Provide the [X, Y] coordinate of the cell's center where the given text is located.  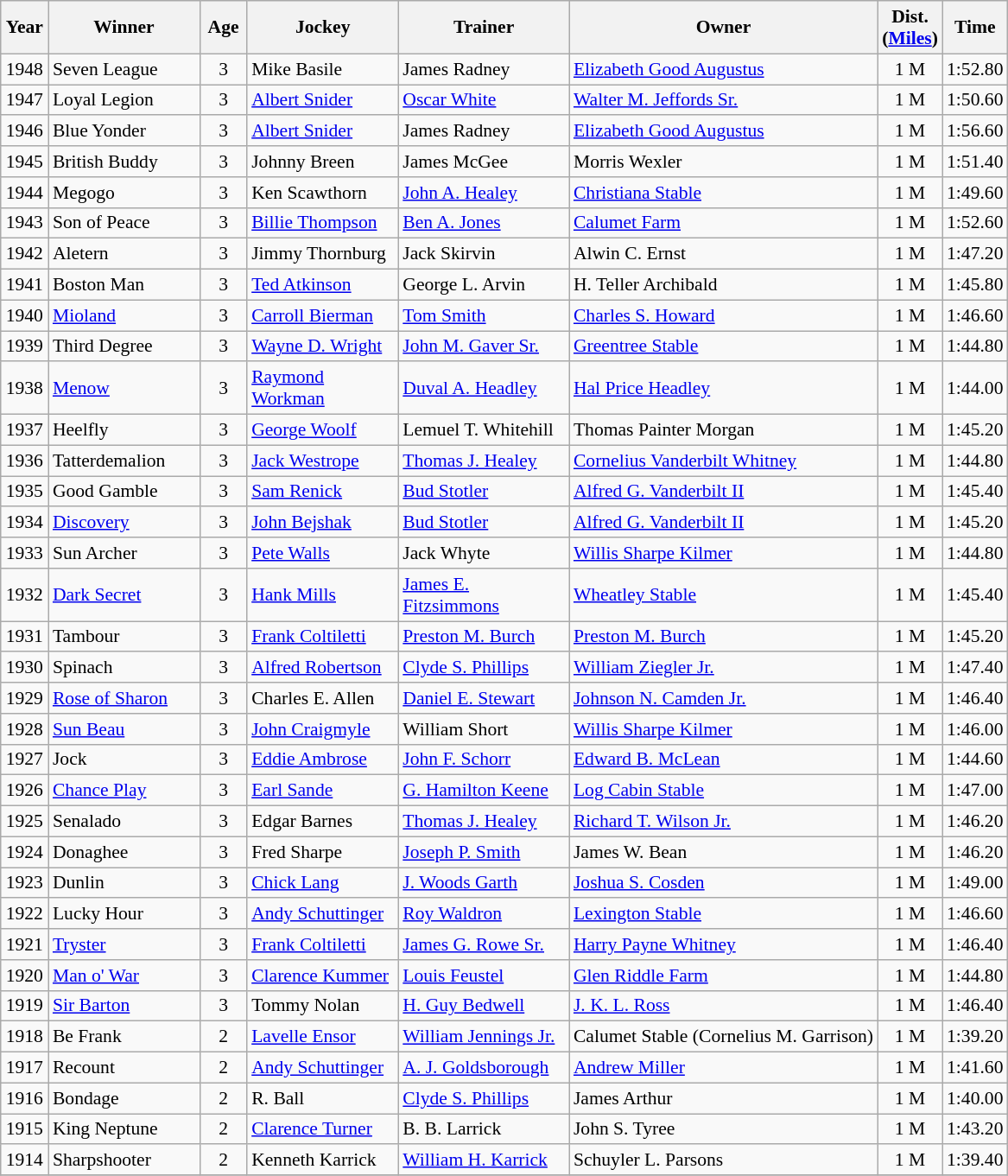
Clarence Kummer [323, 976]
Louis Feustel [484, 976]
1938 [24, 389]
Clarence Turner [323, 1129]
Bondage [124, 1098]
Andrew Miller [724, 1068]
William H. Karrick [484, 1160]
1914 [24, 1160]
1915 [24, 1129]
1:39.40 [974, 1160]
1:45.80 [974, 285]
Ben A. Jones [484, 223]
1917 [24, 1068]
James G. Rowe Sr. [484, 944]
1937 [24, 430]
Rose of Sharon [124, 698]
1947 [24, 100]
John A. Healey [484, 193]
1942 [24, 254]
Mioland [124, 315]
Edgar Barnes [323, 822]
Megogo [124, 193]
1:47.20 [974, 254]
1916 [24, 1098]
Sam Renick [323, 492]
George Woolf [323, 430]
Jimmy Thornburg [323, 254]
1935 [24, 492]
Duval A. Headley [484, 389]
John S. Tyree [724, 1129]
Log Cabin Stable [724, 791]
1930 [24, 668]
Sharpshooter [124, 1160]
Calumet Stable (Cornelius M. Garrison) [724, 1037]
Senalado [124, 822]
1923 [24, 883]
Richard T. Wilson Jr. [724, 822]
Tommy Nolan [323, 1006]
B. B. Larrick [484, 1129]
Mike Basile [323, 69]
1943 [24, 223]
Chick Lang [323, 883]
1922 [24, 914]
Daniel E. Stewart [484, 698]
Sun Archer [124, 553]
1929 [24, 698]
Blue Yonder [124, 131]
British Buddy [124, 162]
1933 [24, 553]
Dist. (Miles) [910, 28]
1928 [24, 729]
James E. Fitzsimmons [484, 594]
Alfred Robertson [323, 668]
Son of Peace [124, 223]
James McGee [484, 162]
Menow [124, 389]
1:52.60 [974, 223]
James W. Bean [724, 852]
1936 [24, 461]
Sun Beau [124, 729]
H. Teller Archibald [724, 285]
1918 [24, 1037]
George L. Arvin [484, 285]
Lemuel T. Whitehill [484, 430]
1:39.20 [974, 1037]
Sir Barton [124, 1006]
Jack Skirvin [484, 254]
Calumet Farm [724, 223]
Morris Wexler [724, 162]
Greentree Stable [724, 346]
J. Woods Garth [484, 883]
Spinach [124, 668]
1:40.00 [974, 1098]
Tryster [124, 944]
1946 [24, 131]
Time [974, 28]
1:51.40 [974, 162]
Alwin C. Ernst [724, 254]
Pete Walls [323, 553]
William Short [484, 729]
Walter M. Jeffords Sr. [724, 100]
Be Frank [124, 1037]
1926 [24, 791]
Carroll Bierman [323, 315]
Charles S. Howard [724, 315]
1945 [24, 162]
Hal Price Headley [724, 389]
John Bejshak [323, 523]
1934 [24, 523]
1:49.00 [974, 883]
Kenneth Karrick [323, 1160]
Trainer [484, 28]
Eddie Ambrose [323, 760]
Boston Man [124, 285]
1927 [24, 760]
Jock [124, 760]
Glen Riddle Farm [724, 976]
Edward B. McLean [724, 760]
James Arthur [724, 1098]
Hank Mills [323, 594]
Winner [124, 28]
1:46.00 [974, 729]
1944 [24, 193]
Raymond Workman [323, 389]
1931 [24, 637]
1:44.00 [974, 389]
Donaghee [124, 852]
Charles E. Allen [323, 698]
J. K. L. Ross [724, 1006]
H. Guy Bedwell [484, 1006]
1948 [24, 69]
Recount [124, 1068]
Loyal Legion [124, 100]
Chance Play [124, 791]
Christiana Stable [724, 193]
1:47.00 [974, 791]
1:52.80 [974, 69]
1:43.20 [974, 1129]
Tatterdemalion [124, 461]
Oscar White [484, 100]
1:44.60 [974, 760]
Earl Sande [323, 791]
Lexington Stable [724, 914]
A. J. Goldsborough [484, 1068]
John M. Gaver Sr. [484, 346]
1920 [24, 976]
Year [24, 28]
1:50.60 [974, 100]
1932 [24, 594]
John Craigmyle [323, 729]
Heelfly [124, 430]
1921 [24, 944]
King Neptune [124, 1129]
Thomas Painter Morgan [724, 430]
Aletern [124, 254]
1940 [24, 315]
Joshua S. Cosden [724, 883]
Ted Atkinson [323, 285]
William Jennings Jr. [484, 1037]
Good Gamble [124, 492]
Man o' War [124, 976]
1939 [24, 346]
1925 [24, 822]
Jack Westrope [323, 461]
Age [223, 28]
Third Degree [124, 346]
William Ziegler Jr. [724, 668]
Jack Whyte [484, 553]
John F. Schorr [484, 760]
Seven League [124, 69]
1:41.60 [974, 1068]
R. Ball [323, 1098]
Johnson N. Camden Jr. [724, 698]
Tom Smith [484, 315]
Owner [724, 28]
Lucky Hour [124, 914]
Cornelius Vanderbilt Whitney [724, 461]
1924 [24, 852]
Roy Waldron [484, 914]
Dark Secret [124, 594]
G. Hamilton Keene [484, 791]
Wayne D. Wright [323, 346]
Tambour [124, 637]
Schuyler L. Parsons [724, 1160]
Fred Sharpe [323, 852]
Harry Payne Whitney [724, 944]
Billie Thompson [323, 223]
Joseph P. Smith [484, 852]
Discovery [124, 523]
Wheatley Stable [724, 594]
1919 [24, 1006]
Jockey [323, 28]
Dunlin [124, 883]
Johnny Breen [323, 162]
1:49.60 [974, 193]
1:56.60 [974, 131]
Ken Scawthorn [323, 193]
1941 [24, 285]
Lavelle Ensor [323, 1037]
1:47.40 [974, 668]
